Search for the cell housing the specified text and yield its [x, y] center coordinate. 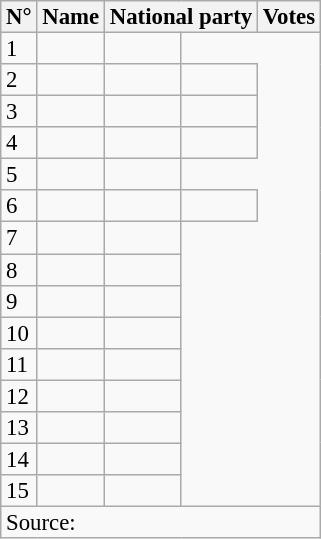
7 [19, 238]
12 [19, 396]
9 [19, 301]
14 [19, 459]
Source: [161, 522]
13 [19, 428]
N° [19, 17]
4 [19, 143]
15 [19, 491]
8 [19, 270]
5 [19, 175]
2 [19, 80]
Name [71, 17]
11 [19, 364]
10 [19, 333]
3 [19, 112]
1 [19, 49]
6 [19, 206]
Votes [288, 17]
National party [180, 17]
